Identify which cell holds the provided text, then report its (X, Y) central coordinate. 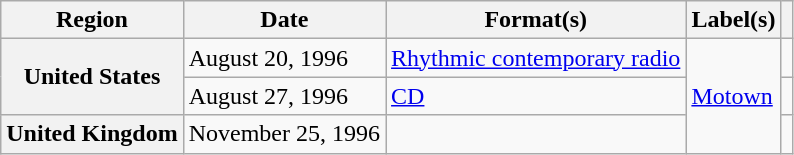
Label(s) (734, 20)
CD (536, 96)
Rhythmic contemporary radio (536, 58)
August 27, 1996 (284, 96)
Format(s) (536, 20)
November 25, 1996 (284, 134)
United Kingdom (92, 134)
August 20, 1996 (284, 58)
United States (92, 77)
Motown (734, 96)
Date (284, 20)
Region (92, 20)
